Output the (x, y) coordinate of the center of the cell containing the given text.  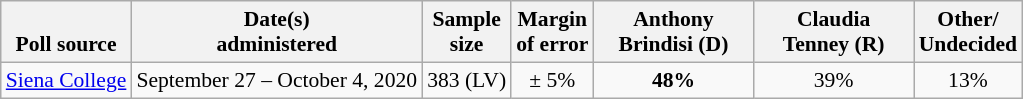
13% (968, 80)
383 (LV) (466, 80)
AnthonyBrindisi (D) (673, 32)
Marginof error (552, 32)
Siena College (66, 80)
48% (673, 80)
Poll source (66, 32)
Date(s)administered (276, 32)
September 27 – October 4, 2020 (276, 80)
± 5% (552, 80)
Other/Undecided (968, 32)
ClaudiaTenney (R) (834, 32)
Samplesize (466, 32)
39% (834, 80)
